Pinpoint the cell where the given text exists, returning its [X, Y] midpoint coordinate. 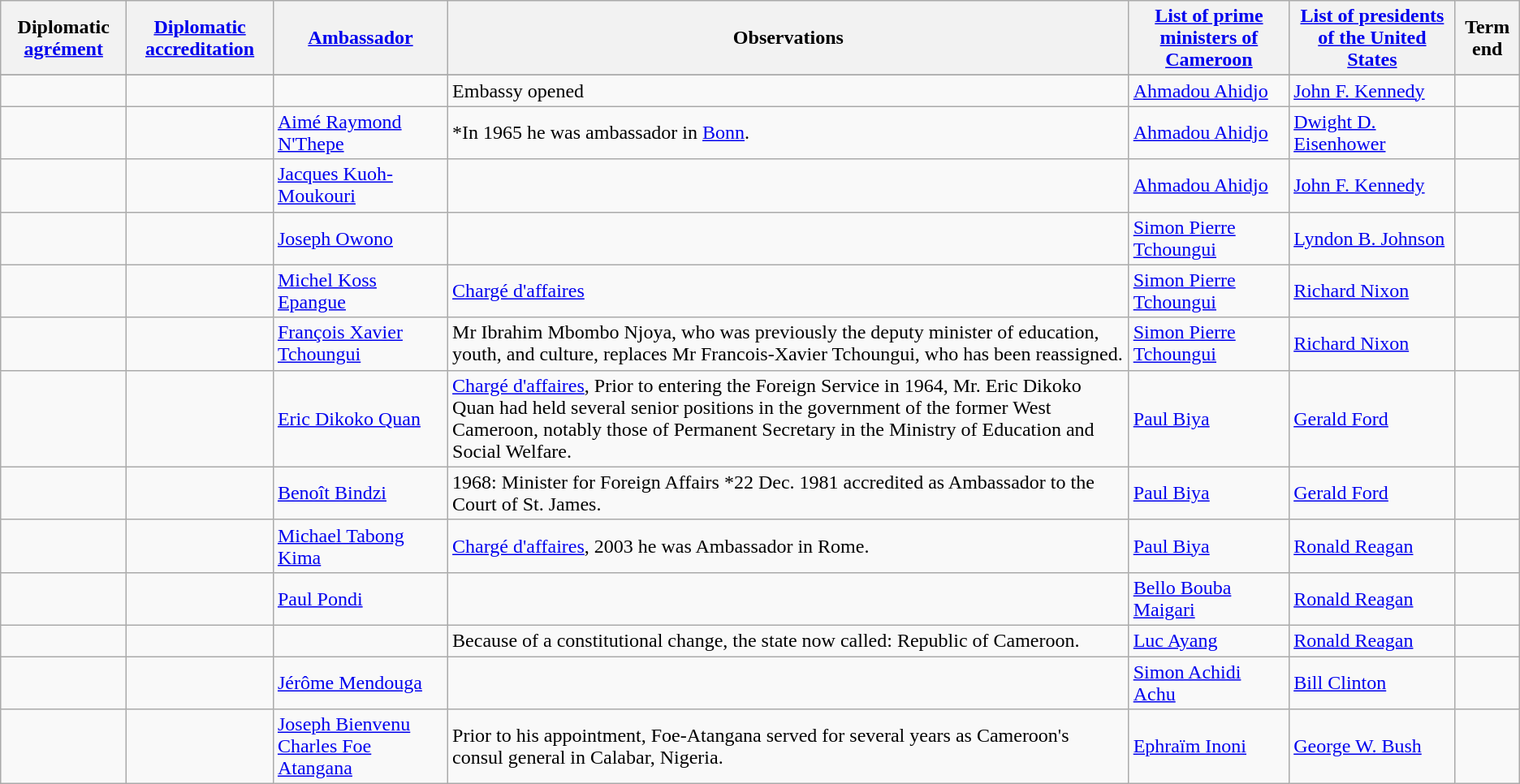
Term end [1488, 38]
Joseph Bienvenu Charles Foe Atangana [361, 747]
Because of a constitutional change, the state now called: Republic of Cameroon. [789, 640]
Observations [789, 38]
Luc Ayang [1208, 640]
1968: Minister for Foreign Affairs *22 Dec. 1981 accredited as Ambassador to the Court of St. James. [789, 493]
Michael Tabong Kima [361, 545]
Jacques Kuoh-Moukouri [361, 185]
Embassy opened [789, 91]
Eric Dikoko Quan [361, 419]
Chargé d'affaires, 2003 he was Ambassador in Rome. [789, 545]
Dwight D. Eisenhower [1372, 133]
*In 1965 he was ambassador in Bonn. [789, 133]
Lyndon B. Johnson [1372, 239]
Diplomatic agrément [63, 38]
Jérôme Mendouga [361, 682]
Benoît Bindzi [361, 493]
Diplomatic accreditation [200, 38]
Paul Pondi [361, 599]
Bello Bouba Maigari [1208, 599]
Ephraïm Inoni [1208, 747]
Chargé d'affaires [789, 291]
François Xavier Tchoungui [361, 344]
Aimé Raymond N'Thepe [361, 133]
George W. Bush [1372, 747]
List of prime ministers of Cameroon [1208, 38]
Prior to his appointment, Foe-Atangana served for several years as Cameroon's consul general in Calabar, Nigeria. [789, 747]
Simon Achidi Achu [1208, 682]
Ambassador [361, 38]
Joseph Owono [361, 239]
Bill Clinton [1372, 682]
List of presidents of the United States [1372, 38]
Michel Koss Epangue [361, 291]
